From the cell containing the given text, extract its center point as (x, y) coordinate. 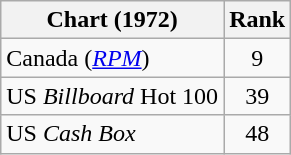
Rank (258, 20)
US Billboard Hot 100 (112, 96)
Canada (RPM) (112, 58)
9 (258, 58)
39 (258, 96)
Chart (1972) (112, 20)
48 (258, 134)
US Cash Box (112, 134)
